Return the [x, y] coordinate for the center point of the cell that contains the specified text.  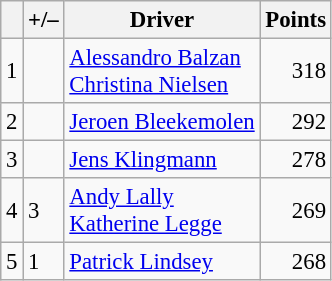
318 [296, 72]
Driver [162, 20]
Jens Klingmann [162, 160]
292 [296, 122]
Patrick Lindsey [162, 262]
Alessandro Balzan Christina Nielsen [162, 72]
278 [296, 160]
4 [12, 210]
268 [296, 262]
Jeroen Bleekemolen [162, 122]
269 [296, 210]
Andy Lally Katherine Legge [162, 210]
5 [12, 262]
Points [296, 20]
2 [12, 122]
+/– [44, 20]
